Scan for the cell matching the given text and deliver its [X, Y] coordinate at center. 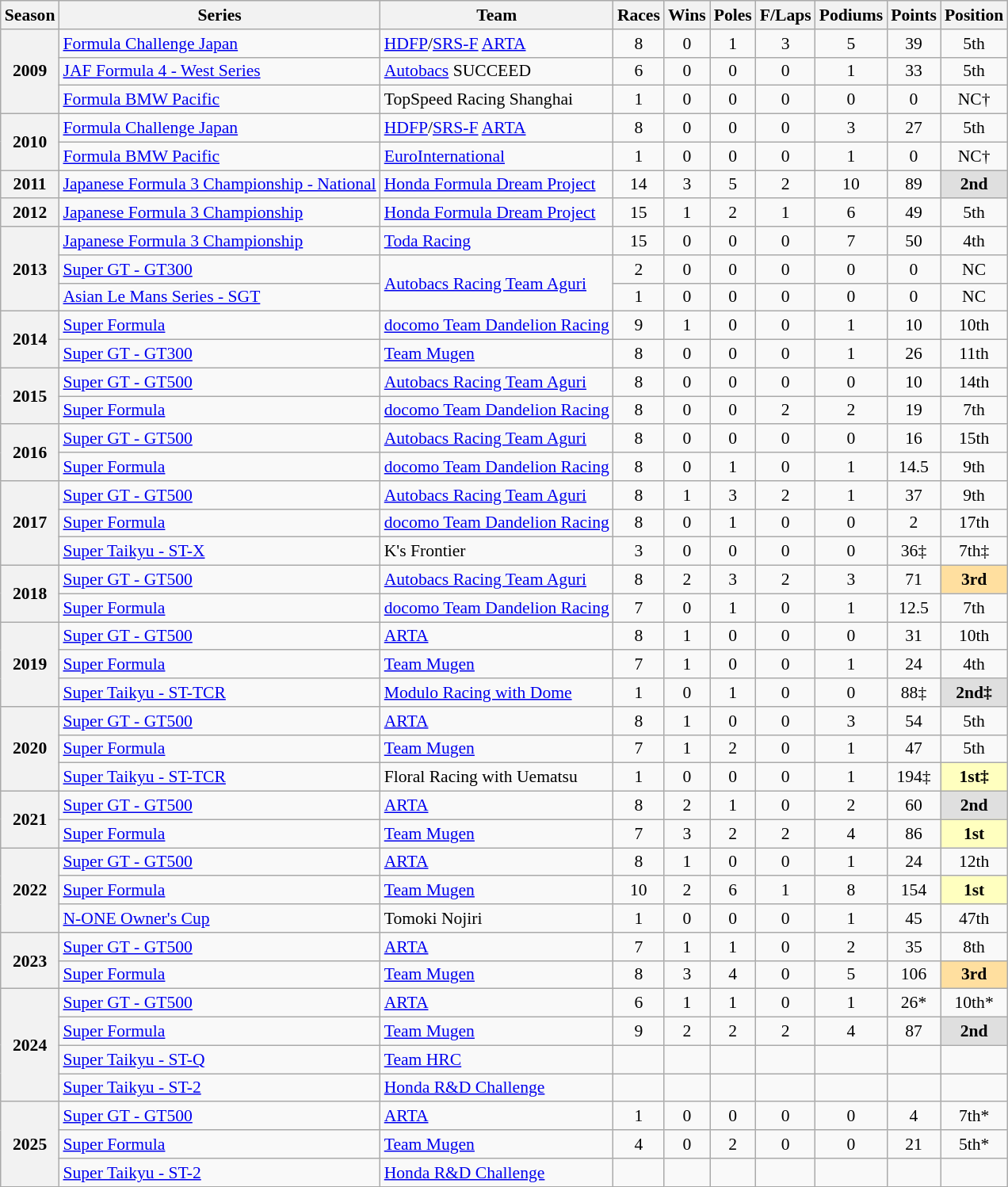
2016 [30, 453]
2025 [30, 1144]
2022 [30, 891]
87 [914, 1032]
F/Laps [786, 15]
60 [914, 806]
2017 [30, 523]
71 [914, 580]
2nd‡ [974, 693]
36‡ [914, 552]
K's Frontier [497, 552]
54 [914, 721]
86 [914, 834]
27 [914, 128]
47 [914, 749]
Series [219, 15]
Floral Racing with Uematsu [497, 777]
14 [639, 185]
10th* [974, 1003]
50 [914, 241]
2019 [30, 664]
2024 [30, 1045]
Season [30, 15]
106 [914, 975]
Wins [687, 15]
5th* [974, 1144]
14th [974, 382]
17th [974, 523]
2021 [30, 819]
49 [914, 213]
2010 [30, 143]
89 [914, 185]
2012 [30, 213]
15th [974, 439]
EuroInternational [497, 156]
12th [974, 862]
Poles [733, 15]
2018 [30, 594]
12.5 [914, 608]
37 [914, 495]
Japanese Formula 3 Championship - National [219, 185]
1st‡ [974, 777]
Autobacs SUCCEED [497, 71]
26* [914, 1003]
Team HRC [497, 1059]
Podiums [851, 15]
Races [639, 15]
19 [914, 410]
2020 [30, 750]
Super Taikyu - ST-Q [219, 1059]
21 [914, 1144]
35 [914, 947]
31 [914, 636]
8th [974, 947]
Asian Le Mans Series - SGT [219, 297]
2023 [30, 960]
2013 [30, 269]
88‡ [914, 693]
154 [914, 891]
2009 [30, 71]
Points [914, 15]
194‡ [914, 777]
Super Taikyu - ST-X [219, 552]
7th* [974, 1116]
Tomoki Nojiri [497, 918]
Team [497, 15]
2014 [30, 339]
2011 [30, 185]
26 [914, 354]
14.5 [914, 467]
47th [974, 918]
11th [974, 354]
33 [914, 71]
N-ONE Owner's Cup [219, 918]
Position [974, 15]
16 [914, 439]
7th‡ [974, 552]
39 [914, 44]
Modulo Racing with Dome [497, 693]
TopSpeed Racing Shanghai [497, 100]
2015 [30, 396]
45 [914, 918]
Toda Racing [497, 241]
JAF Formula 4 - West Series [219, 71]
